Capture the cell that displays the provided text and extract its (x, y) central coordinate. 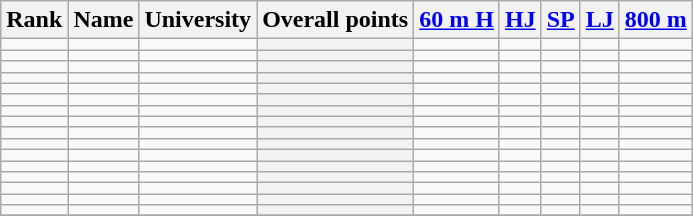
LJ (600, 20)
SP (560, 20)
Rank (34, 20)
University (198, 20)
HJ (520, 20)
Name (104, 20)
800 m (656, 20)
Overall points (336, 20)
60 m H (457, 20)
